Determine the [X, Y] coordinate at the center of the cell enclosing the given text.  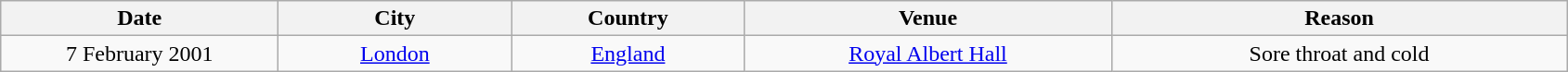
City [395, 18]
Sore throat and cold [1339, 54]
Royal Albert Hall [928, 54]
Country [628, 18]
Reason [1339, 18]
Venue [928, 18]
London [395, 54]
Date [139, 18]
7 February 2001 [139, 54]
England [628, 54]
